Capture the cell that displays the provided text and extract its [x, y] central coordinate. 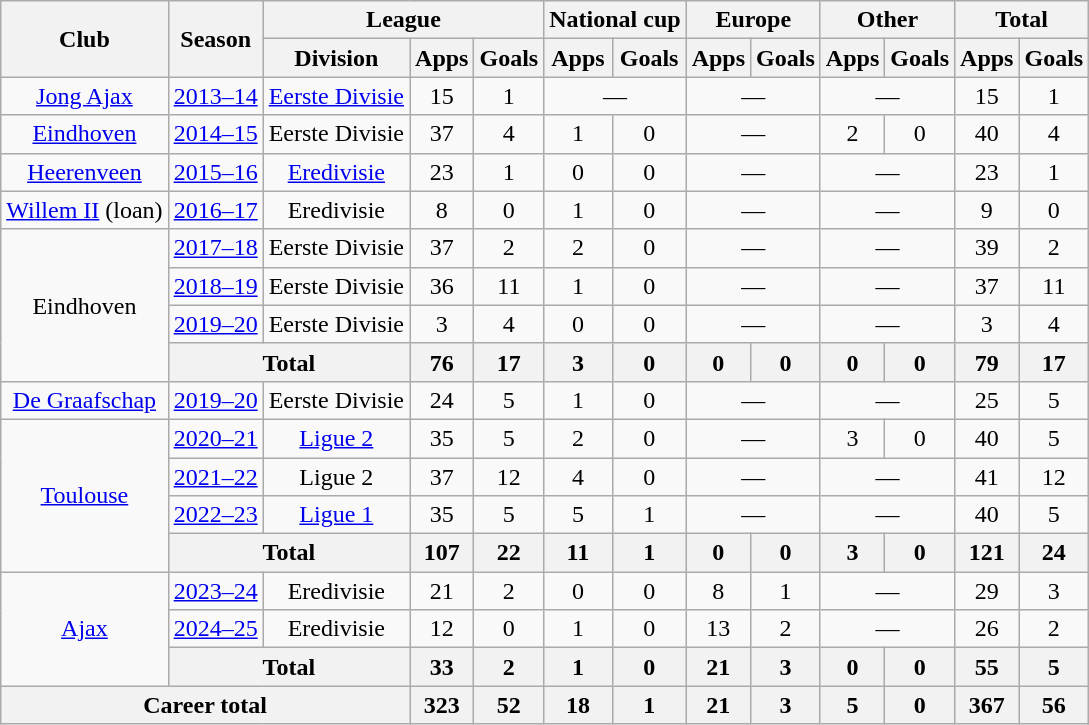
Willem II (loan) [84, 210]
2020–21 [216, 438]
18 [578, 705]
39 [987, 248]
2015–16 [216, 172]
2018–19 [216, 286]
22 [509, 553]
Europe [753, 20]
Heerenveen [84, 172]
2023–24 [216, 591]
107 [442, 553]
Other [887, 20]
55 [987, 667]
Season [216, 39]
2013–14 [216, 96]
League [404, 20]
323 [442, 705]
9 [987, 210]
79 [987, 362]
2021–22 [216, 477]
25 [987, 400]
26 [987, 629]
Career total [206, 705]
13 [718, 629]
Ajax [84, 629]
121 [987, 553]
33 [442, 667]
36 [442, 286]
52 [509, 705]
41 [987, 477]
2016–17 [216, 210]
76 [442, 362]
2017–18 [216, 248]
Ligue 1 [336, 515]
56 [1054, 705]
367 [987, 705]
Division [336, 58]
National cup [615, 20]
2022–23 [216, 515]
De Graafschap [84, 400]
Toulouse [84, 495]
Club [84, 39]
2014–15 [216, 134]
2024–25 [216, 629]
29 [987, 591]
Jong Ajax [84, 96]
